Find where the given text appears and provide that cell's center as [X, Y] coordinate. 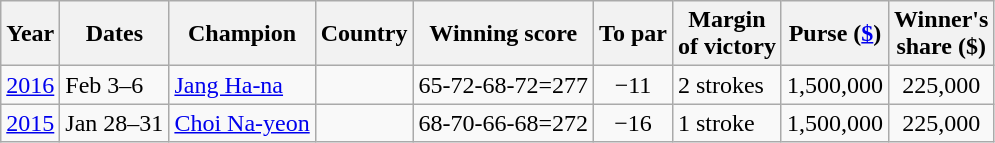
Winning score [504, 34]
−11 [634, 85]
1 stroke [726, 123]
Feb 3–6 [114, 85]
Marginof victory [726, 34]
Jan 28–31 [114, 123]
Winner'sshare ($) [942, 34]
Dates [114, 34]
65-72-68-72=277 [504, 85]
2015 [30, 123]
Champion [242, 34]
Choi Na-yeon [242, 123]
Jang Ha-na [242, 85]
Year [30, 34]
2016 [30, 85]
Purse ($) [834, 34]
Country [364, 34]
2 strokes [726, 85]
−16 [634, 123]
68-70-66-68=272 [504, 123]
To par [634, 34]
